Determine the (x, y) coordinate at the center of the cell enclosing the given text.  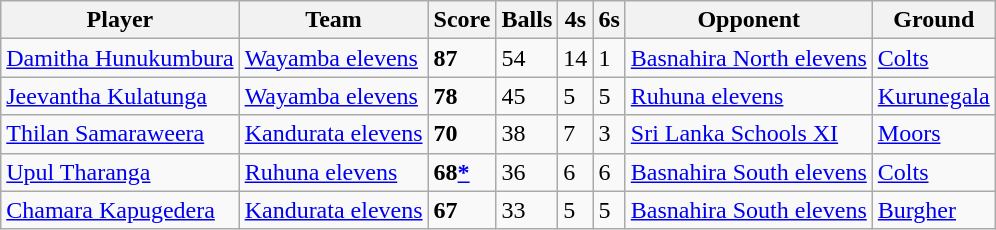
33 (527, 210)
Chamara Kapugedera (120, 210)
Opponent (748, 20)
4s (576, 20)
Moors (934, 134)
78 (462, 96)
Ground (934, 20)
6s (609, 20)
3 (609, 134)
Damitha Hunukumbura (120, 58)
Score (462, 20)
70 (462, 134)
45 (527, 96)
Sri Lanka Schools XI (748, 134)
38 (527, 134)
14 (576, 58)
36 (527, 172)
Thilan Samaraweera (120, 134)
68* (462, 172)
54 (527, 58)
1 (609, 58)
Player (120, 20)
Upul Tharanga (120, 172)
67 (462, 210)
Balls (527, 20)
Basnahira North elevens (748, 58)
Team (334, 20)
Burgher (934, 210)
Kurunegala (934, 96)
Jeevantha Kulatunga (120, 96)
87 (462, 58)
7 (576, 134)
